Output the [x, y] coordinate of the center of the cell containing the given text.  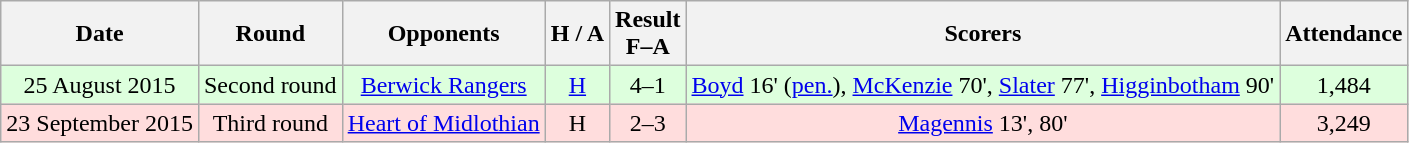
Round [270, 34]
Berwick Rangers [444, 85]
H / A [577, 34]
1,484 [1344, 85]
ResultF–A [648, 34]
3,249 [1344, 123]
23 September 2015 [100, 123]
4–1 [648, 85]
Heart of Midlothian [444, 123]
25 August 2015 [100, 85]
Magennis 13', 80' [983, 123]
2–3 [648, 123]
Third round [270, 123]
Scorers [983, 34]
Date [100, 34]
Boyd 16' (pen.), McKenzie 70', Slater 77', Higginbotham 90' [983, 85]
Second round [270, 85]
Opponents [444, 34]
Attendance [1344, 34]
